Identify which cell holds the provided text, then report its [x, y] central coordinate. 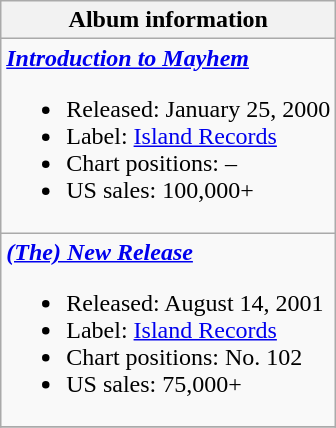
Introduction to MayhemReleased: January 25, 2000 Label: Island RecordsChart positions: –US sales: 100,000+ [168, 136]
Album information [168, 20]
(The) New ReleaseReleased: August 14, 2001 Label: Island RecordsChart positions: No. 102 US sales: 75,000+ [168, 330]
